Locate the cell with the specified text and output its [x, y] center coordinate. 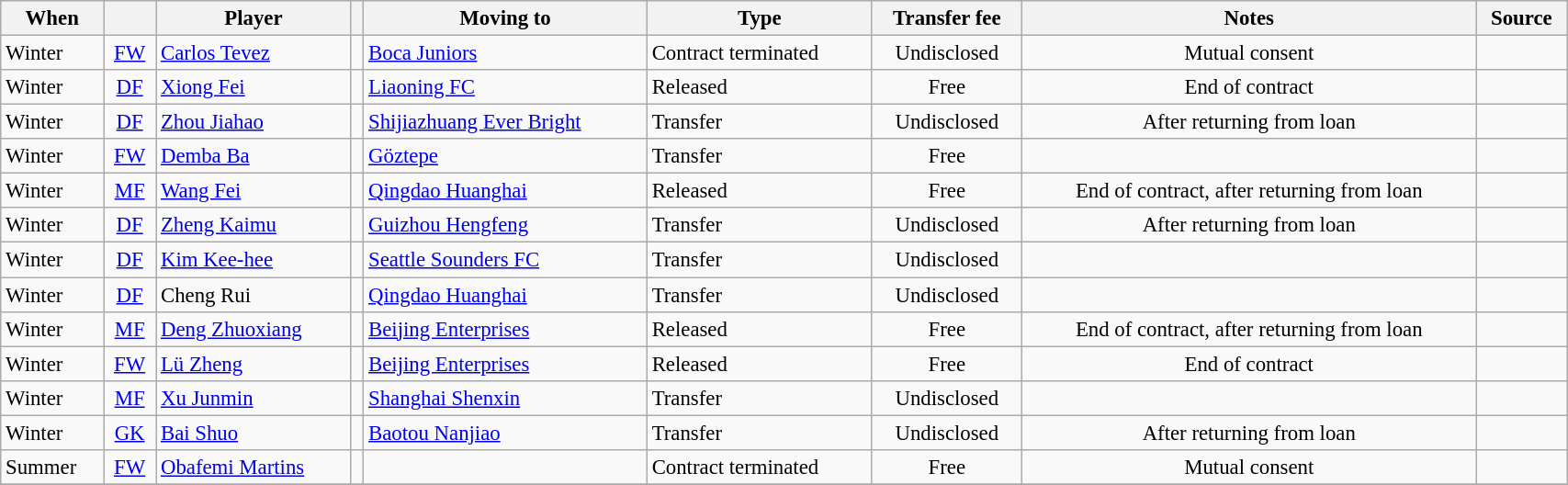
Wang Fei [254, 191]
Xiong Fei [254, 87]
Notes [1249, 18]
Obafemi Martins [254, 468]
Xu Junmin [254, 398]
Bai Shuo [254, 433]
Boca Juniors [505, 53]
Cheng Rui [254, 295]
Carlos Tevez [254, 53]
Liaoning FC [505, 87]
Transfer fee [946, 18]
Moving to [505, 18]
Deng Zhuoxiang [254, 329]
Zheng Kaimu [254, 225]
When [52, 18]
Guizhou Hengfeng [505, 225]
Baotou Nanjiao [505, 433]
Player [254, 18]
Göztepe [505, 156]
Shanghai Shenxin [505, 398]
Demba Ba [254, 156]
Type [759, 18]
Summer [52, 468]
Lü Zheng [254, 364]
Seattle Sounders FC [505, 260]
Kim Kee-hee [254, 260]
Source [1521, 18]
Shijiazhuang Ever Bright [505, 122]
Zhou Jiahao [254, 122]
GK [130, 433]
